Locate the cell with the specified text and output its [X, Y] center coordinate. 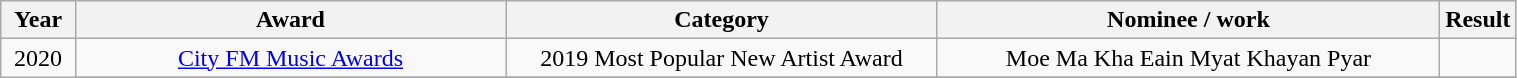
2020 [38, 58]
City FM Music Awards [290, 58]
Result [1478, 20]
Year [38, 20]
Moe Ma Kha Eain Myat Khayan Pyar [1188, 58]
2019 Most Popular New Artist Award [722, 58]
Nominee / work [1188, 20]
Category [722, 20]
Award [290, 20]
